Find where the given text appears and provide that cell's center as [x, y] coordinate. 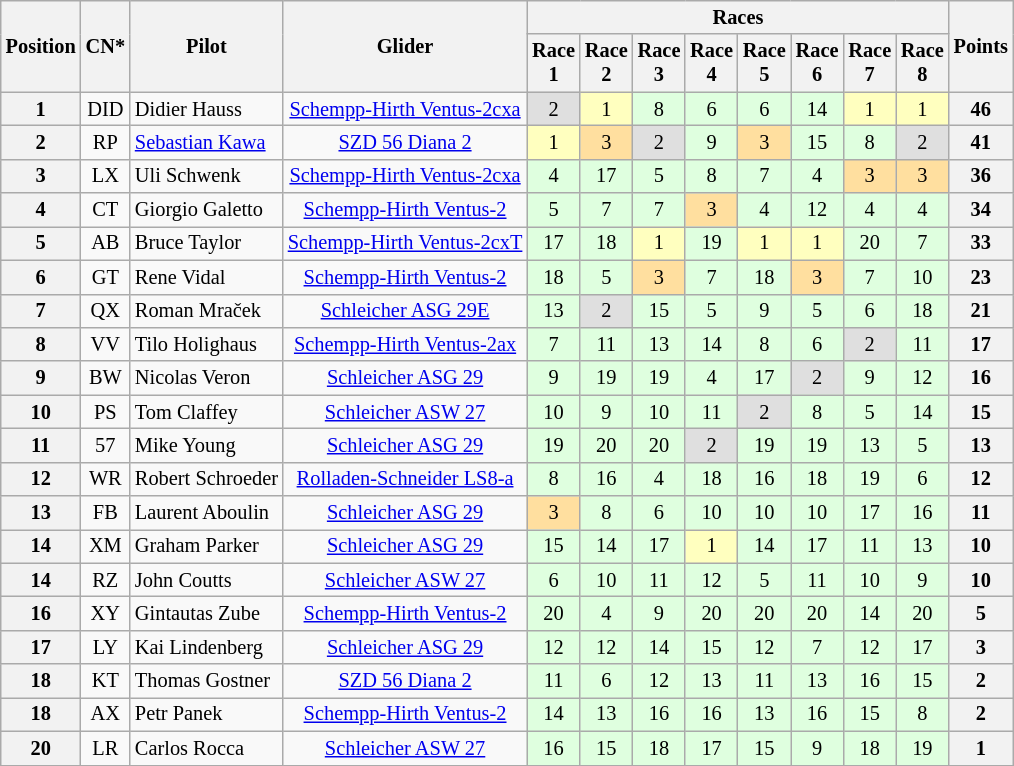
Rolladen-Schneider LS8-a [405, 479]
RP [106, 142]
Races [738, 17]
Race8 [922, 63]
57 [106, 445]
Pilot [206, 46]
WR [106, 479]
Schleicher ASG 29E [405, 311]
AB [106, 243]
KT [106, 681]
Carlos Rocca [206, 748]
RZ [106, 580]
Position [41, 46]
Thomas Gostner [206, 681]
Nicolas Veron [206, 378]
21 [981, 311]
36 [981, 176]
34 [981, 210]
XM [106, 546]
LR [106, 748]
Giorgio Galetto [206, 210]
Robert Schroeder [206, 479]
VV [106, 344]
46 [981, 109]
Petr Panek [206, 714]
Tilo Holighaus [206, 344]
41 [981, 142]
Race5 [764, 63]
Bruce Taylor [206, 243]
GT [106, 277]
BW [106, 378]
Sebastian Kawa [206, 142]
Race2 [606, 63]
PS [106, 412]
Laurent Aboulin [206, 513]
DID [106, 109]
Rene Vidal [206, 277]
Race1 [554, 63]
Didier Hauss [206, 109]
Race7 [870, 63]
QX [106, 311]
Race4 [712, 63]
Race3 [660, 63]
LX [106, 176]
Tom Claffey [206, 412]
Kai Lindenberg [206, 647]
LY [106, 647]
Schempp-Hirth Ventus-2ax [405, 344]
Schempp-Hirth Ventus-2cxT [405, 243]
33 [981, 243]
John Coutts [206, 580]
CN* [106, 46]
Points [981, 46]
Uli Schwenk [206, 176]
Glider [405, 46]
Graham Parker [206, 546]
AX [106, 714]
XY [106, 613]
23 [981, 277]
Roman Mraček [206, 311]
Mike Young [206, 445]
FB [106, 513]
Race6 [818, 63]
Gintautas Zube [206, 613]
CT [106, 210]
